Search for the cell housing the specified text and yield its (X, Y) center coordinate. 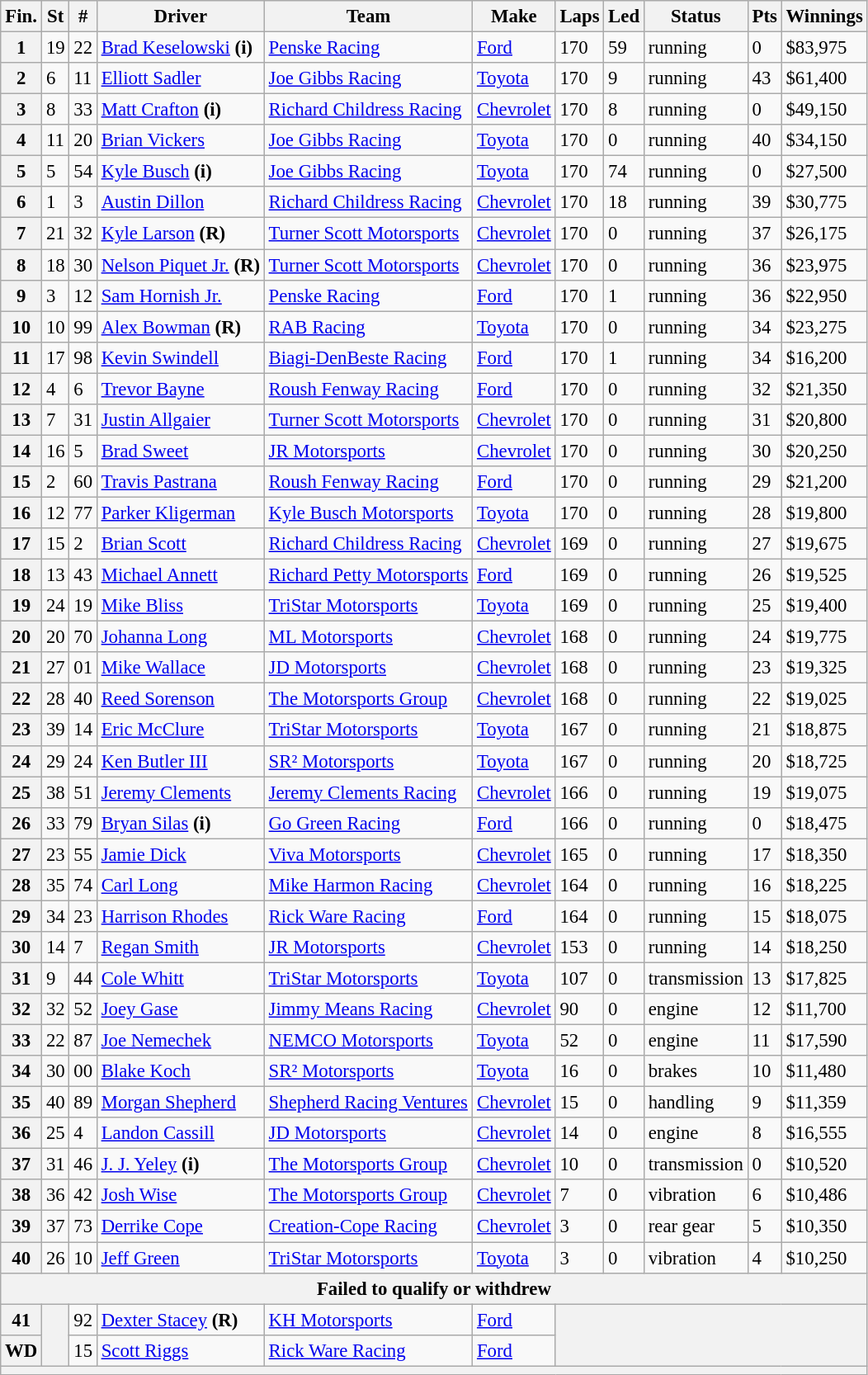
Brian Vickers (180, 140)
$18,075 (824, 916)
# (83, 17)
$11,359 (824, 1103)
Josh Wise (180, 1196)
Jeremy Clements Racing (368, 792)
46 (83, 1165)
RAB Racing (368, 327)
Joey Gase (180, 1009)
$83,975 (824, 48)
Cole Whitt (180, 978)
Dexter Stacey (R) (180, 1320)
Jeff Green (180, 1258)
$61,400 (824, 78)
Viva Motorsports (368, 854)
KH Motorsports (368, 1320)
Led (624, 17)
Landon Cassill (180, 1133)
Kyle Busch Motorsports (368, 513)
$21,200 (824, 482)
Bryan Silas (i) (180, 823)
$19,075 (824, 792)
Sam Hornish Jr. (180, 295)
90 (579, 1009)
Alex Bowman (R) (180, 327)
Richard Petty Motorsports (368, 575)
$10,520 (824, 1165)
54 (83, 172)
Winnings (824, 17)
60 (83, 482)
Mike Harmon Racing (368, 886)
$10,350 (824, 1226)
Make (514, 17)
98 (83, 357)
Pts (764, 17)
rear gear (696, 1226)
$16,555 (824, 1133)
Kyle Larson (R) (180, 234)
Elliott Sadler (180, 78)
Harrison Rhodes (180, 916)
$22,950 (824, 295)
Matt Crafton (i) (180, 110)
$18,475 (824, 823)
01 (83, 668)
59 (624, 48)
Team (368, 17)
Jamie Dick (180, 854)
70 (83, 637)
Laps (579, 17)
Derrike Cope (180, 1226)
73 (83, 1226)
Mike Bliss (180, 606)
Brad Sweet (180, 451)
St (56, 17)
$20,250 (824, 451)
153 (579, 947)
$10,250 (824, 1258)
$11,700 (824, 1009)
$26,175 (824, 234)
Brian Scott (180, 544)
$30,775 (824, 202)
Creation-Cope Racing (368, 1226)
NEMCO Motorsports (368, 1041)
$21,350 (824, 389)
$19,325 (824, 668)
$34,150 (824, 140)
107 (579, 978)
Biagi-DenBeste Racing (368, 357)
Mike Wallace (180, 668)
$18,225 (824, 886)
Shepherd Racing Ventures (368, 1103)
$19,775 (824, 637)
Austin Dillon (180, 202)
handling (696, 1103)
42 (83, 1196)
Fin. (21, 17)
79 (83, 823)
Joe Nemechek (180, 1041)
WD (21, 1350)
$18,250 (824, 947)
77 (83, 513)
$18,350 (824, 854)
$19,675 (824, 544)
Kyle Busch (i) (180, 172)
$18,875 (824, 730)
Reed Sorenson (180, 699)
$17,825 (824, 978)
Kevin Swindell (180, 357)
brakes (696, 1071)
$27,500 (824, 172)
Status (696, 17)
Jeremy Clements (180, 792)
J. J. Yeley (i) (180, 1165)
99 (83, 327)
$16,200 (824, 357)
Regan Smith (180, 947)
Jimmy Means Racing (368, 1009)
Ken Butler III (180, 761)
Failed to qualify or withdrew (434, 1288)
$19,800 (824, 513)
41 (21, 1320)
Driver (180, 17)
Morgan Shepherd (180, 1103)
92 (83, 1320)
Nelson Piquet Jr. (R) (180, 265)
Scott Riggs (180, 1350)
ML Motorsports (368, 637)
Trevor Bayne (180, 389)
Johanna Long (180, 637)
Brad Keselowski (i) (180, 48)
51 (83, 792)
$19,400 (824, 606)
$17,590 (824, 1041)
Parker Kligerman (180, 513)
55 (83, 854)
$19,025 (824, 699)
$20,800 (824, 420)
$23,975 (824, 265)
Michael Annett (180, 575)
87 (83, 1041)
$11,480 (824, 1071)
Eric McClure (180, 730)
44 (83, 978)
$10,486 (824, 1196)
89 (83, 1103)
Blake Koch (180, 1071)
00 (83, 1071)
$23,275 (824, 327)
$18,725 (824, 761)
Carl Long (180, 886)
$19,525 (824, 575)
Justin Allgaier (180, 420)
$49,150 (824, 110)
Go Green Racing (368, 823)
Travis Pastrana (180, 482)
165 (579, 854)
